Pinpoint the cell where the given text exists, returning its [x, y] midpoint coordinate. 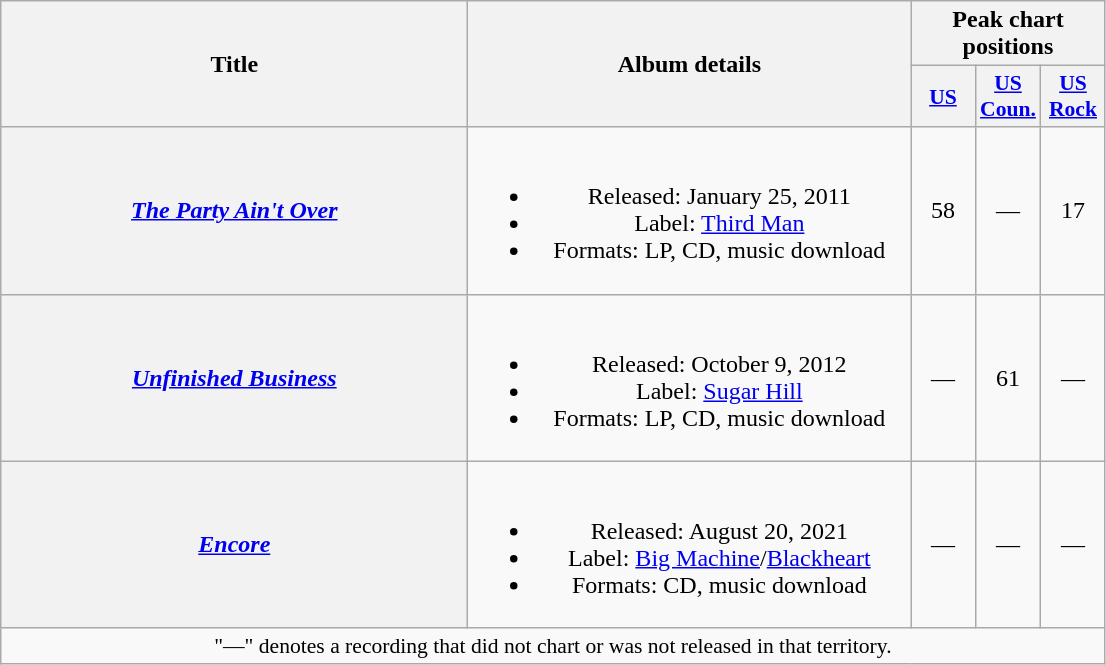
The Party Ain't Over [234, 210]
Album details [690, 64]
58 [943, 210]
Released: January 25, 2011Label: Third ManFormats: LP, CD, music download [690, 210]
Unfinished Business [234, 378]
Encore [234, 544]
61 [1008, 378]
Title [234, 64]
"—" denotes a recording that did not chart or was not released in that territory. [553, 646]
17 [1073, 210]
Peak chart positions [1008, 34]
Released: August 20, 2021Label: Big Machine/BlackheartFormats: CD, music download [690, 544]
Released: October 9, 2012Label: Sugar HillFormats: LP, CD, music download [690, 378]
USCoun. [1008, 96]
USRock [1073, 96]
US [943, 96]
